Detect which cell encompasses the target text, then output its (x, y) center coordinate. 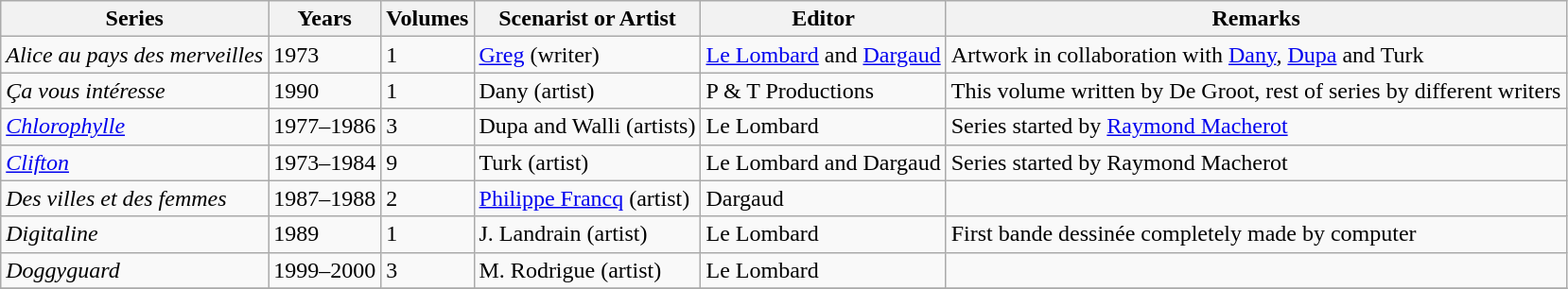
1973–1984 (325, 162)
1999–2000 (325, 270)
Digitaline (134, 234)
Doggyguard (134, 270)
J. Landrain (artist) (587, 234)
1973 (325, 55)
Dany (artist) (587, 91)
Philippe Francq (artist) (587, 198)
Chlorophylle (134, 127)
1987–1988 (325, 198)
Turk (artist) (587, 162)
1990 (325, 91)
Volumes (427, 19)
9 (427, 162)
Editor (823, 19)
Dupa and Walli (artists) (587, 127)
Years (325, 19)
This volume written by De Groot, rest of series by different writers (1256, 91)
P & T Productions (823, 91)
Dargaud (823, 198)
1989 (325, 234)
Clifton (134, 162)
Artwork in collaboration with Dany, Dupa and Turk (1256, 55)
Remarks (1256, 19)
1977–1986 (325, 127)
Scenarist or Artist (587, 19)
Des villes et des femmes (134, 198)
Alice au pays des merveilles (134, 55)
Greg (writer) (587, 55)
First bande dessinée completely made by computer (1256, 234)
Series (134, 19)
Ça vous intéresse (134, 91)
M. Rodrigue (artist) (587, 270)
2 (427, 198)
